Capture the cell that displays the provided text and extract its (X, Y) central coordinate. 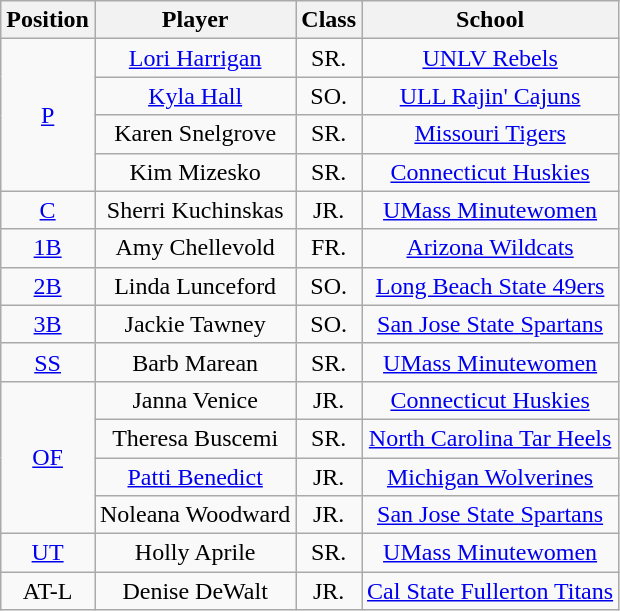
Arizona Wildcats (490, 248)
School (490, 20)
3B (48, 324)
UNLV Rebels (490, 58)
Karen Snelgrove (194, 134)
Linda Lunceford (194, 286)
2B (48, 286)
Sherri Kuchinskas (194, 210)
OF (48, 457)
Long Beach State 49ers (490, 286)
Michigan Wolverines (490, 477)
Amy Chellevold (194, 248)
ULL Rajin' Cajuns (490, 96)
Missouri Tigers (490, 134)
Theresa Buscemi (194, 438)
Kyla Hall (194, 96)
SS (48, 362)
AT-L (48, 591)
FR. (329, 248)
Noleana Woodward (194, 515)
Player (194, 20)
Class (329, 20)
Cal State Fullerton Titans (490, 591)
UT (48, 553)
Barb Marean (194, 362)
Kim Mizesko (194, 172)
1B (48, 248)
Holly Aprile (194, 553)
Position (48, 20)
C (48, 210)
Patti Benedict (194, 477)
North Carolina Tar Heels (490, 438)
Lori Harrigan (194, 58)
P (48, 115)
Jackie Tawney (194, 324)
Janna Venice (194, 400)
Denise DeWalt (194, 591)
